Locate the cell with the specified text and output its (X, Y) center coordinate. 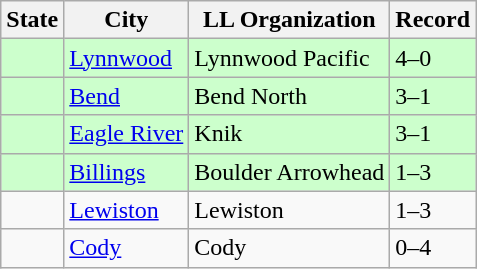
Lynnwood Pacific (290, 58)
4–0 (433, 58)
Lynnwood (126, 58)
Record (433, 20)
0–4 (433, 248)
State (32, 20)
Bend North (290, 96)
Knik (290, 134)
Billings (126, 172)
Boulder Arrowhead (290, 172)
Bend (126, 96)
Eagle River (126, 134)
City (126, 20)
LL Organization (290, 20)
